Scan for the cell matching the given text and deliver its (X, Y) coordinate at center. 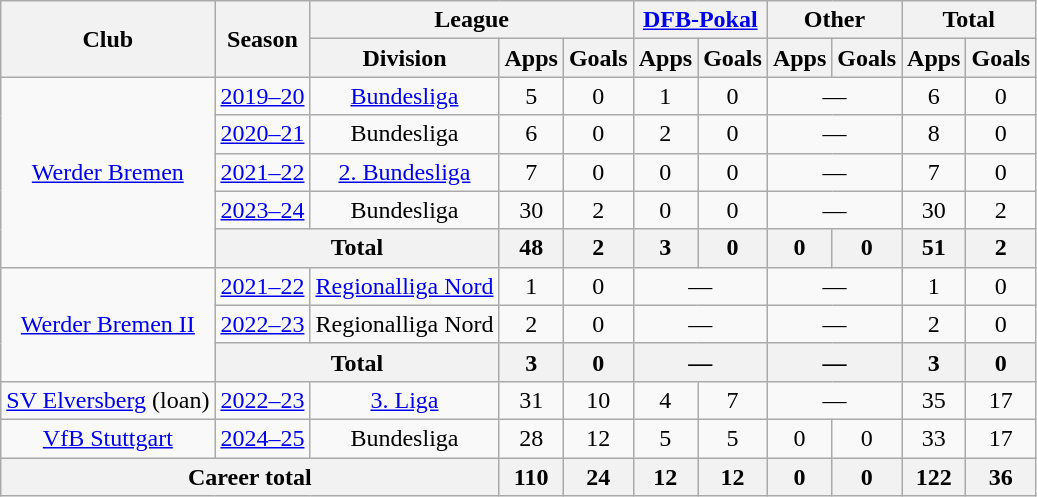
8 (934, 134)
10 (598, 400)
Division (404, 58)
35 (934, 400)
122 (934, 477)
Werder Bremen II (108, 324)
2023–24 (262, 210)
2024–25 (262, 438)
Career total (250, 477)
28 (531, 438)
36 (1001, 477)
48 (531, 248)
VfB Stuttgart (108, 438)
Other (834, 20)
2. Bundesliga (404, 172)
Club (108, 39)
Season (262, 39)
Werder Bremen (108, 172)
3. Liga (404, 400)
4 (665, 400)
2019–20 (262, 96)
33 (934, 438)
League (472, 20)
51 (934, 248)
24 (598, 477)
SV Elversberg (loan) (108, 400)
DFB-Pokal (700, 20)
2020–21 (262, 134)
110 (531, 477)
31 (531, 400)
